Provide the (X, Y) coordinate of the cell's center where the given text is located.  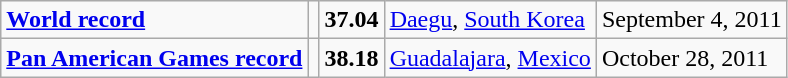
September 4, 2011 (692, 20)
Guadalajara, Mexico (490, 58)
World record (154, 20)
Daegu, South Korea (490, 20)
Pan American Games record (154, 58)
38.18 (352, 58)
37.04 (352, 20)
October 28, 2011 (692, 58)
